Detect which cell encompasses the target text, then output its (X, Y) center coordinate. 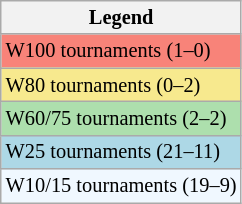
W60/75 tournaments (2–2) (122, 118)
W100 tournaments (1–0) (122, 51)
W10/15 tournaments (19–9) (122, 186)
W80 tournaments (0–2) (122, 85)
Legend (122, 17)
W25 tournaments (21–11) (122, 152)
